Output the (x, y) coordinate of the center of the cell containing the given text.  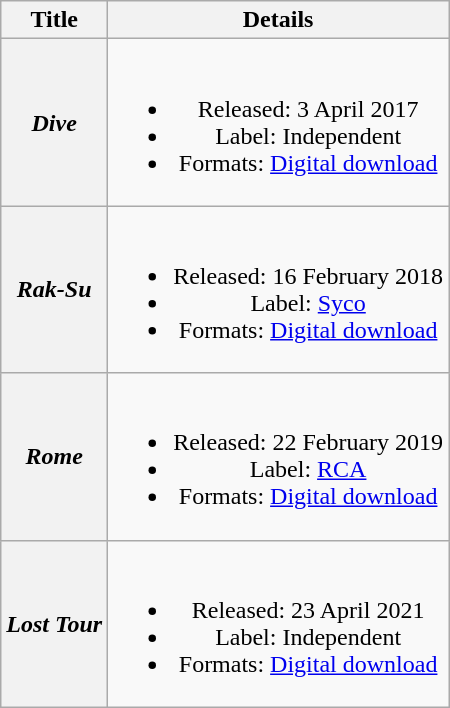
Rome (54, 456)
Released: 16 February 2018Label: SycoFormats: Digital download (278, 290)
Released: 23 April 2021Label: IndependentFormats: Digital download (278, 624)
Dive (54, 122)
Rak-Su (54, 290)
Lost Tour (54, 624)
Details (278, 20)
Released: 22 February 2019Label: RCAFormats: Digital download (278, 456)
Released: 3 April 2017Label: IndependentFormats: Digital download (278, 122)
Title (54, 20)
